Search for the cell housing the specified text and yield its [x, y] center coordinate. 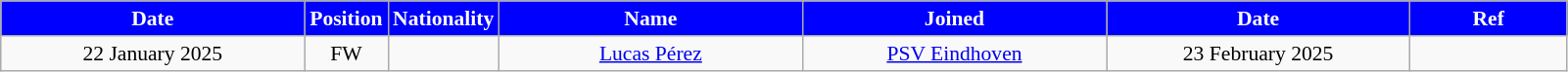
Name [650, 18]
Joined [954, 18]
PSV Eindhoven [954, 54]
FW [347, 54]
23 February 2025 [1259, 54]
Position [347, 18]
22 January 2025 [153, 54]
Lucas Pérez [650, 54]
Nationality [443, 18]
Ref [1489, 18]
